Pinpoint the cell where the given text exists, returning its (X, Y) midpoint coordinate. 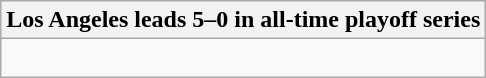
Los Angeles leads 5–0 in all-time playoff series (244, 20)
